Pinpoint the cell where the given text exists, returning its [X, Y] midpoint coordinate. 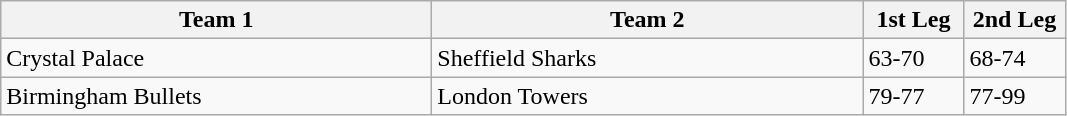
63-70 [914, 58]
Team 1 [216, 20]
Sheffield Sharks [648, 58]
London Towers [648, 96]
1st Leg [914, 20]
Team 2 [648, 20]
68-74 [1014, 58]
77-99 [1014, 96]
Crystal Palace [216, 58]
79-77 [914, 96]
Birmingham Bullets [216, 96]
2nd Leg [1014, 20]
